Identify which cell holds the provided text, then report its [x, y] central coordinate. 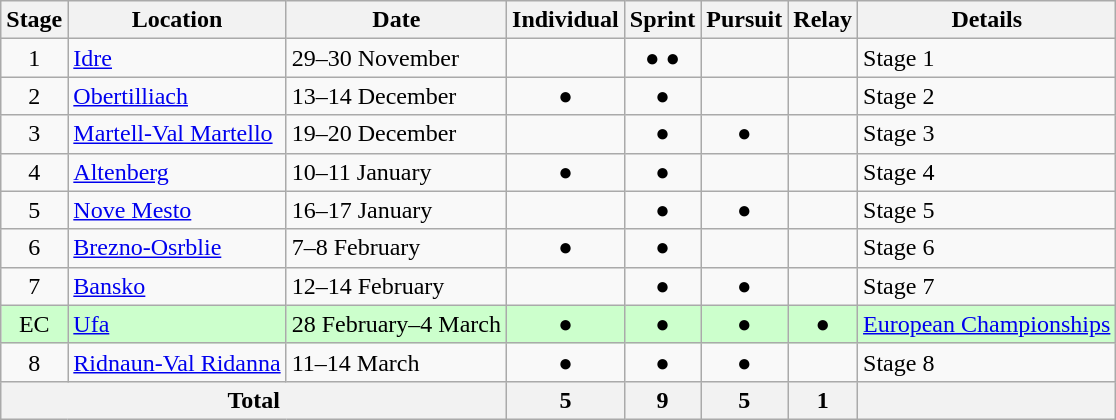
Martell-Val Martello [177, 134]
Individual [566, 20]
● ● [662, 58]
4 [34, 172]
29–30 November [396, 58]
Relay [823, 20]
Stage [34, 20]
19–20 December [396, 134]
Pursuit [744, 20]
10–11 January [396, 172]
16–17 January [396, 210]
6 [34, 248]
Stage 5 [987, 210]
Date [396, 20]
Bansko [177, 286]
Ufa [177, 324]
Stage 3 [987, 134]
Brezno-Osrblie [177, 248]
Stage 1 [987, 58]
2 [34, 96]
Sprint [662, 20]
Ridnaun-Val Ridanna [177, 362]
8 [34, 362]
11–14 March [396, 362]
Stage 8 [987, 362]
28 February–4 March [396, 324]
Obertilliach [177, 96]
12–14 February [396, 286]
Location [177, 20]
9 [662, 400]
7–8 February [396, 248]
Stage 2 [987, 96]
7 [34, 286]
Stage 4 [987, 172]
3 [34, 134]
Total [254, 400]
13–14 December [396, 96]
European Championships [987, 324]
Stage 6 [987, 248]
Details [987, 20]
Altenberg [177, 172]
Nove Mesto [177, 210]
Stage 7 [987, 286]
Idre [177, 58]
EC [34, 324]
